From the cell containing the given text, extract its center point as [X, Y] coordinate. 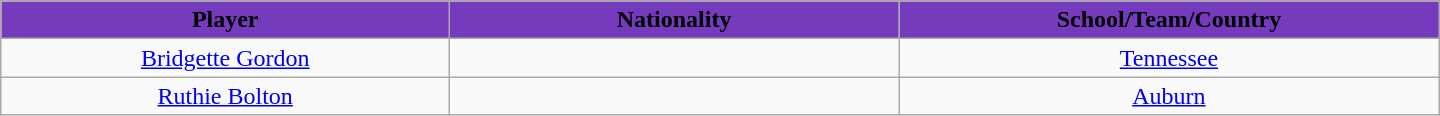
Ruthie Bolton [226, 96]
Bridgette Gordon [226, 58]
School/Team/Country [1170, 20]
Tennessee [1170, 58]
Nationality [674, 20]
Auburn [1170, 96]
Player [226, 20]
